Locate the cell with the specified text and output its [x, y] center coordinate. 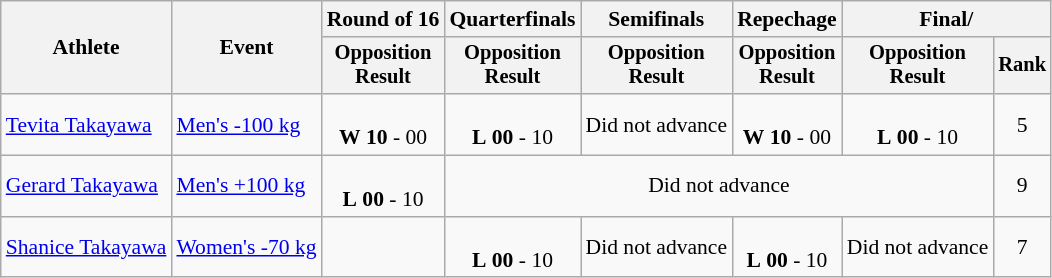
Athlete [86, 48]
Final/ [946, 19]
Rank [1022, 66]
Women's -70 kg [246, 248]
Gerard Takayawa [86, 186]
Men's +100 kg [246, 186]
Repechage [787, 19]
5 [1022, 124]
Shanice Takayawa [86, 248]
Round of 16 [384, 19]
Men's -100 kg [246, 124]
Semifinals [656, 19]
9 [1022, 186]
7 [1022, 248]
Tevita Takayawa [86, 124]
Quarterfinals [512, 19]
Event [246, 48]
